Determine the [x, y] coordinate at the center of the cell enclosing the given text.  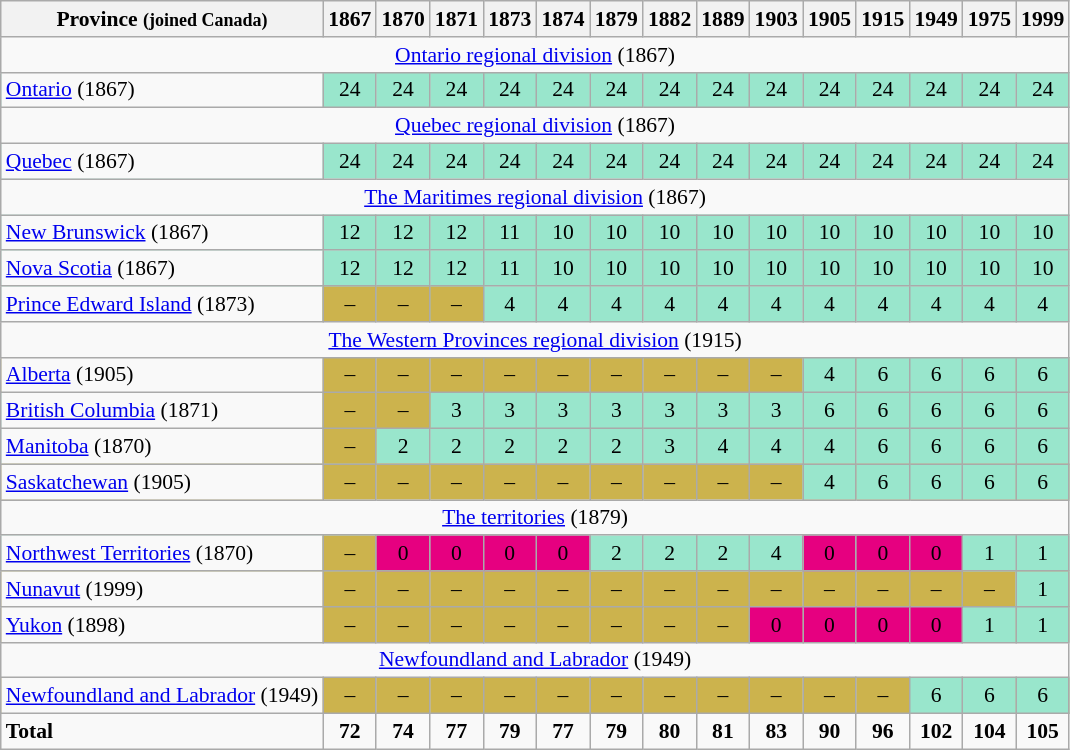
Province (joined Canada) [162, 19]
New Brunswick (1867) [162, 233]
Ontario (1867) [162, 90]
Nunavut (1999) [162, 589]
Prince Edward Island (1873) [162, 304]
80 [670, 732]
105 [1042, 732]
Alberta (1905) [162, 375]
90 [830, 732]
1949 [936, 19]
Total [162, 732]
72 [350, 732]
1905 [830, 19]
Nova Scotia (1867) [162, 269]
Saskatchewan (1905) [162, 482]
1871 [456, 19]
1915 [882, 19]
1903 [776, 19]
The Maritimes regional division (1867) [536, 197]
1879 [616, 19]
83 [776, 732]
Quebec regional division (1867) [536, 126]
British Columbia (1871) [162, 411]
The Western Provinces regional division (1915) [536, 340]
Yukon (1898) [162, 625]
Quebec (1867) [162, 162]
1975 [990, 19]
81 [722, 732]
The territories (1879) [536, 518]
1882 [670, 19]
1867 [350, 19]
1870 [402, 19]
1889 [722, 19]
102 [936, 732]
1874 [562, 19]
Northwest Territories (1870) [162, 554]
Ontario regional division (1867) [536, 55]
96 [882, 732]
1999 [1042, 19]
104 [990, 732]
1873 [510, 19]
Manitoba (1870) [162, 447]
74 [402, 732]
